Locate the cell with the specified text and output its [X, Y] center coordinate. 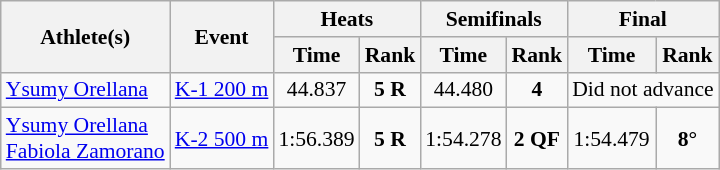
1:54.278 [463, 138]
Semifinals [494, 19]
Final [643, 19]
44.480 [463, 90]
Heats [346, 19]
Ysumy OrellanaFabiola Zamorano [86, 138]
Did not advance [643, 90]
2 QF [538, 138]
8° [688, 138]
Event [222, 36]
K-2 500 m [222, 138]
Athlete(s) [86, 36]
1:56.389 [316, 138]
44.837 [316, 90]
Ysumy Orellana [86, 90]
K-1 200 m [222, 90]
4 [538, 90]
1:54.479 [612, 138]
